For the text-containing cell, return its midpoint in (X, Y) coordinate format. 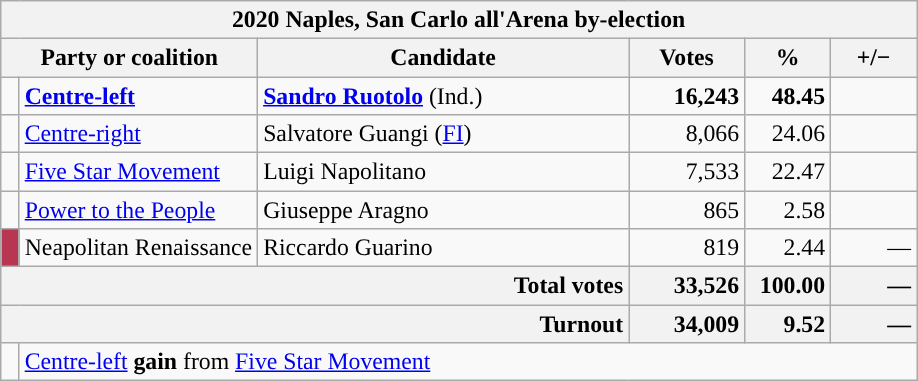
Neapolitan Renaissance (138, 247)
Candidate (444, 58)
Centre-left (138, 96)
Turnout (315, 323)
48.45 (788, 96)
24.06 (788, 133)
9.52 (788, 323)
Centre-left gain from Five Star Movement (468, 361)
22.47 (788, 171)
2.58 (788, 209)
Riccardo Guarino (444, 247)
819 (687, 247)
% (788, 58)
Salvatore Guangi (FI) (444, 133)
865 (687, 209)
Votes (687, 58)
Centre-right (138, 133)
Party or coalition (130, 58)
7,533 (687, 171)
33,526 (687, 285)
34,009 (687, 323)
Sandro Ruotolo (Ind.) (444, 96)
+/− (874, 58)
2020 Naples, San Carlo all'Arena by-election (459, 20)
2.44 (788, 247)
8,066 (687, 133)
Power to the People (138, 209)
Total votes (315, 285)
100.00 (788, 285)
Giuseppe Aragno (444, 209)
16,243 (687, 96)
Five Star Movement (138, 171)
Luigi Napolitano (444, 171)
